Locate the cell with the specified text and output its (X, Y) center coordinate. 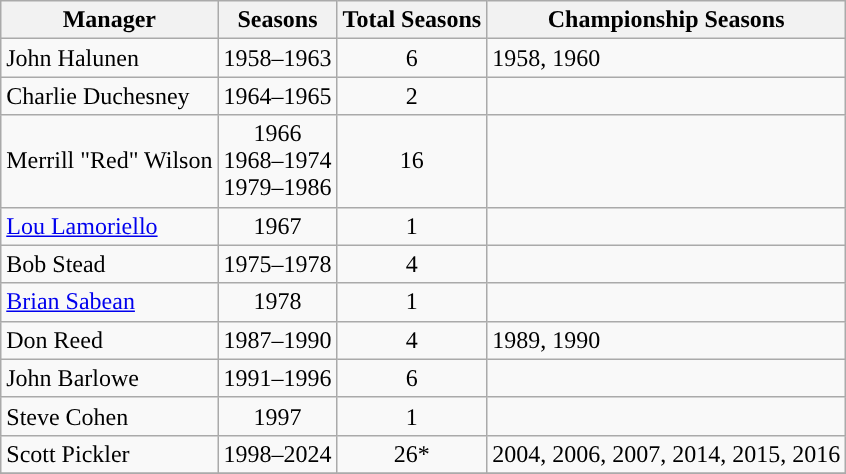
Brian Sabean (110, 302)
1998–2024 (278, 454)
Don Reed (110, 340)
1997 (278, 416)
19661968–19741979–1986 (278, 161)
2004, 2006, 2007, 2014, 2015, 2016 (666, 454)
1978 (278, 302)
26* (412, 454)
1987–1990 (278, 340)
Bob Stead (110, 264)
Championship Seasons (666, 20)
16 (412, 161)
1958–1963 (278, 58)
1967 (278, 226)
Total Seasons (412, 20)
1991–1996 (278, 378)
1958, 1960 (666, 58)
1975–1978 (278, 264)
Merrill "Red" Wilson (110, 161)
Lou Lamoriello (110, 226)
Scott Pickler (110, 454)
John Halunen (110, 58)
Steve Cohen (110, 416)
1964–1965 (278, 96)
Charlie Duchesney (110, 96)
Manager (110, 20)
John Barlowe (110, 378)
Seasons (278, 20)
2 (412, 96)
1989, 1990 (666, 340)
